Determine the (X, Y) coordinate at the center of the cell enclosing the given text.  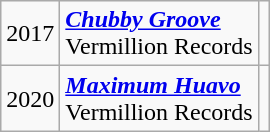
Chubby GrooveVermillion Records (159, 34)
Maximum HuavoVermillion Records (159, 98)
2017 (30, 34)
2020 (30, 98)
